Output the (x, y) coordinate of the center of the cell containing the given text.  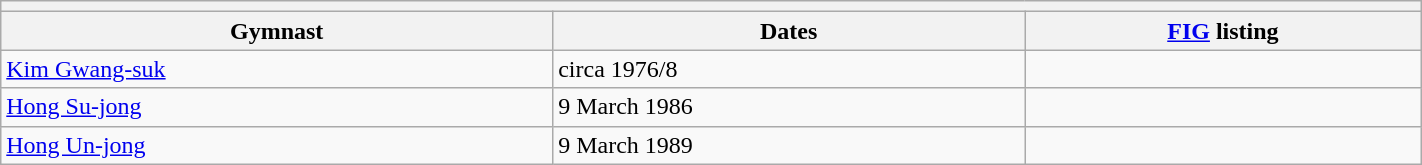
FIG listing (1224, 31)
Dates (789, 31)
9 March 1989 (789, 145)
Hong Un-jong (277, 145)
Gymnast (277, 31)
Kim Gwang-suk (277, 69)
9 March 1986 (789, 107)
circa 1976/8 (789, 69)
Hong Su-jong (277, 107)
